Return the (X, Y) coordinate for the center point of the cell that contains the specified text.  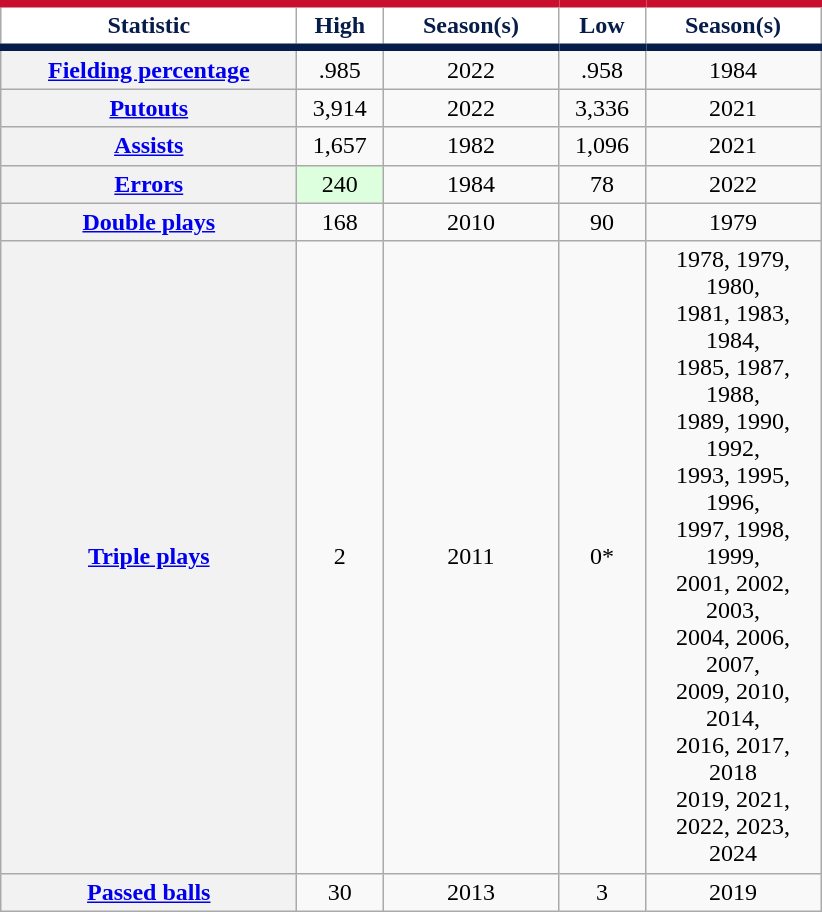
Low (602, 26)
3 (602, 892)
90 (602, 222)
Double plays (149, 222)
2013 (471, 892)
1982 (471, 146)
Fielding percentage (149, 68)
2011 (471, 557)
Statistic (149, 26)
3,914 (340, 108)
168 (340, 222)
Errors (149, 184)
2010 (471, 222)
Passed balls (149, 892)
Putouts (149, 108)
240 (340, 184)
30 (340, 892)
Assists (149, 146)
.958 (602, 68)
2 (340, 557)
1,096 (602, 146)
2019 (733, 892)
Triple plays (149, 557)
High (340, 26)
1979 (733, 222)
0* (602, 557)
.985 (340, 68)
1,657 (340, 146)
3,336 (602, 108)
78 (602, 184)
